Extract the (X, Y) coordinate from the center of the cell holding the provided text.  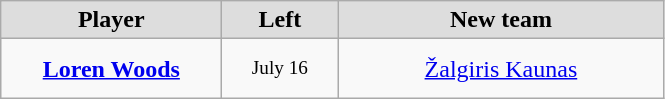
Player (112, 20)
Left (280, 20)
Žalgiris Kaunas (501, 69)
New team (501, 20)
Loren Woods (112, 69)
July 16 (280, 69)
